From the cell containing the given text, extract its center point as [X, Y] coordinate. 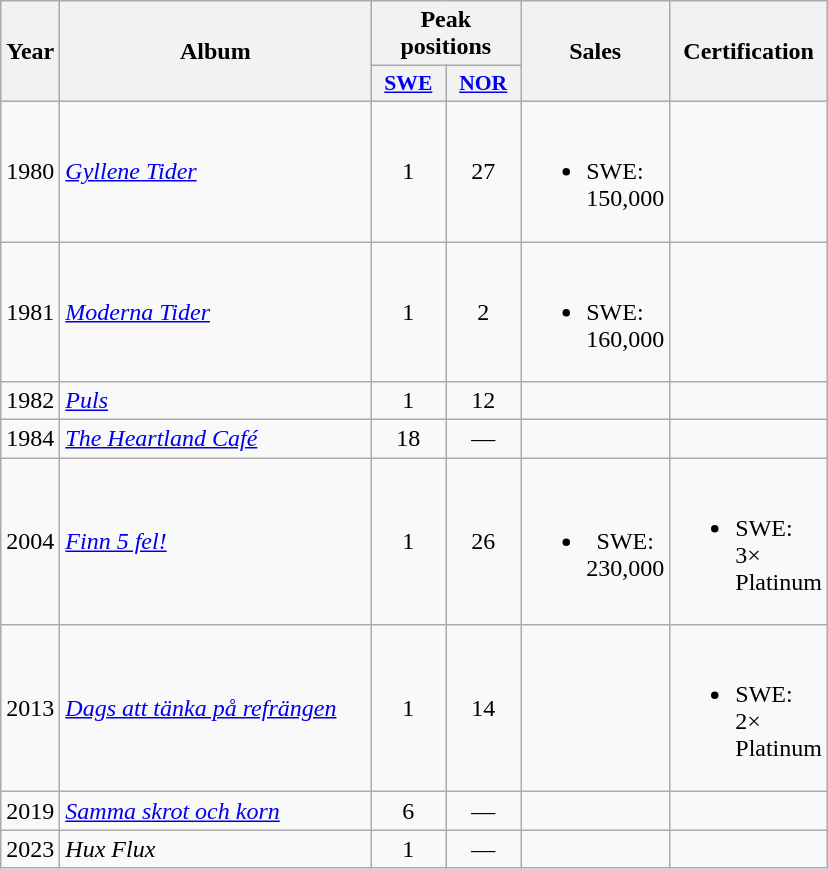
SWE: 3× Platinum [749, 542]
NOR [484, 84]
2013 [30, 708]
2019 [30, 811]
1980 [30, 171]
1981 [30, 312]
18 [408, 439]
2 [484, 312]
Moderna Tider [216, 312]
2023 [30, 849]
2004 [30, 542]
12 [484, 401]
The Heartland Café [216, 439]
Certification [749, 52]
14 [484, 708]
1984 [30, 439]
Album [216, 52]
Finn 5 fel! [216, 542]
SWE: 230,000 [596, 542]
27 [484, 171]
6 [408, 811]
Samma skrot och korn [216, 811]
Dags att tänka på refrängen [216, 708]
Hux Flux [216, 849]
SWE [408, 84]
Gyllene Tider [216, 171]
SWE: 2× Platinum [749, 708]
Peak positions [446, 34]
Sales [596, 52]
SWE: 150,000 [596, 171]
26 [484, 542]
1982 [30, 401]
SWE: 160,000 [596, 312]
Year [30, 52]
Puls [216, 401]
